Identify which cell holds the provided text, then report its (x, y) central coordinate. 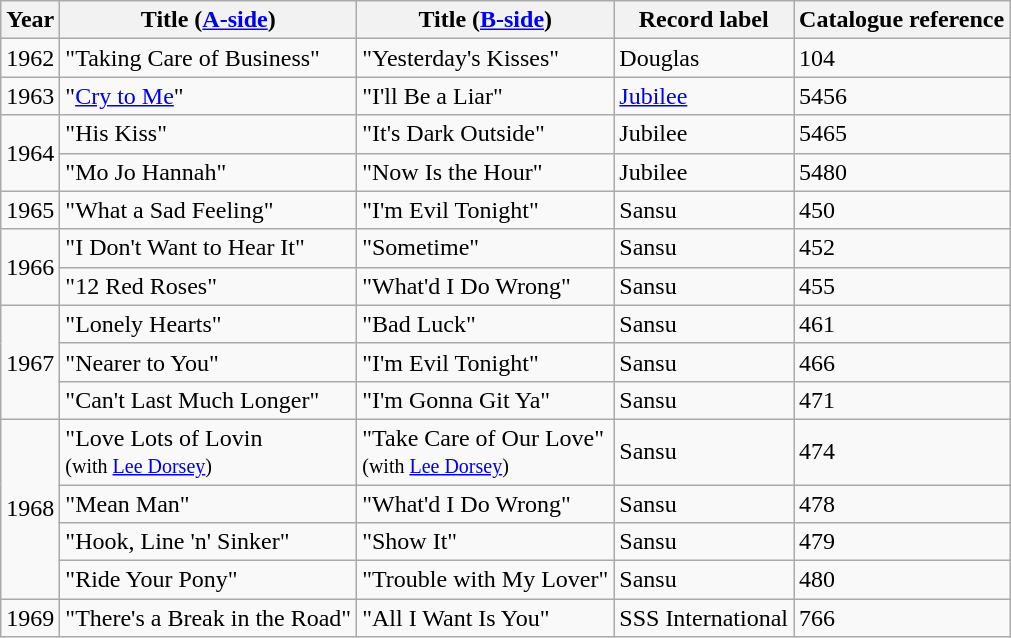
"There's a Break in the Road" (208, 618)
Catalogue reference (902, 20)
766 (902, 618)
480 (902, 580)
479 (902, 542)
1969 (30, 618)
Title (A-side) (208, 20)
"Sometime" (486, 248)
478 (902, 503)
1962 (30, 58)
5456 (902, 96)
"Hook, Line 'n' Sinker" (208, 542)
"I'll Be a Liar" (486, 96)
"I'm Gonna Git Ya" (486, 400)
"Love Lots of Lovin(with Lee Dorsey) (208, 452)
452 (902, 248)
"Cry to Me" (208, 96)
461 (902, 324)
Douglas (704, 58)
1964 (30, 153)
"Mean Man" (208, 503)
"Taking Care of Business" (208, 58)
"It's Dark Outside" (486, 134)
SSS International (704, 618)
"His Kiss" (208, 134)
"Lonely Hearts" (208, 324)
455 (902, 286)
104 (902, 58)
"All I Want Is You" (486, 618)
1967 (30, 362)
"Nearer to You" (208, 362)
1966 (30, 267)
"Can't Last Much Longer" (208, 400)
Year (30, 20)
"Yesterday's Kisses" (486, 58)
5465 (902, 134)
5480 (902, 172)
"Now Is the Hour" (486, 172)
"Show It" (486, 542)
"12 Red Roses" (208, 286)
"I Don't Want to Hear It" (208, 248)
"Bad Luck" (486, 324)
"What a Sad Feeling" (208, 210)
1963 (30, 96)
Record label (704, 20)
"Mo Jo Hannah" (208, 172)
"Take Care of Our Love"(with Lee Dorsey) (486, 452)
474 (902, 452)
450 (902, 210)
"Ride Your Pony" (208, 580)
"Trouble with My Lover" (486, 580)
466 (902, 362)
471 (902, 400)
Title (B-side) (486, 20)
1965 (30, 210)
1968 (30, 508)
